Find where the given text appears and provide that cell's center as (X, Y) coordinate. 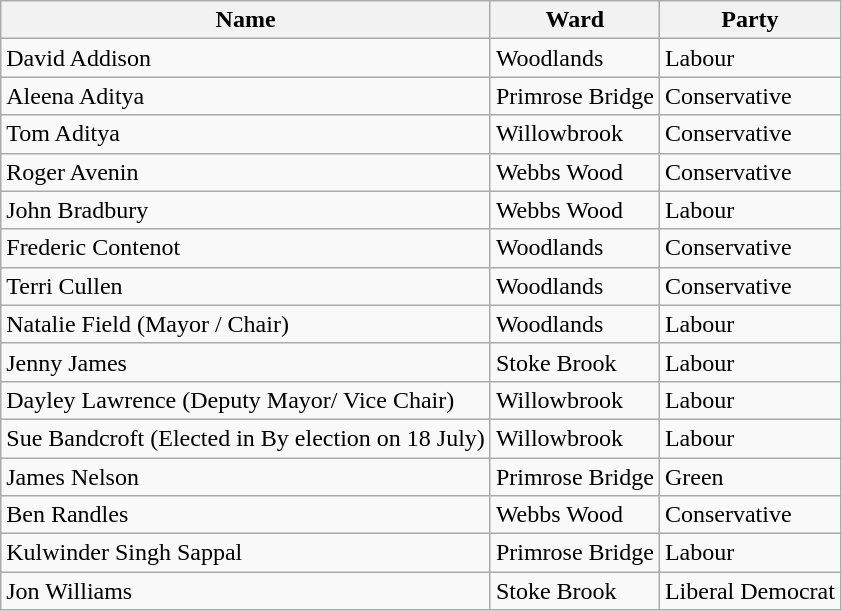
Frederic Contenot (246, 248)
Green (750, 477)
Party (750, 20)
John Bradbury (246, 210)
Sue Bandcroft (Elected in By election on 18 July) (246, 438)
Kulwinder Singh Sappal (246, 553)
Aleena Aditya (246, 96)
Terri Cullen (246, 286)
Roger Avenin (246, 172)
Jenny James (246, 362)
Jon Williams (246, 591)
David Addison (246, 58)
James Nelson (246, 477)
Natalie Field (Mayor / Chair) (246, 324)
Tom Aditya (246, 134)
Liberal Democrat (750, 591)
Ward (574, 20)
Dayley Lawrence (Deputy Mayor/ Vice Chair) (246, 400)
Ben Randles (246, 515)
Name (246, 20)
